Scan for the cell matching the given text and deliver its (x, y) coordinate at center. 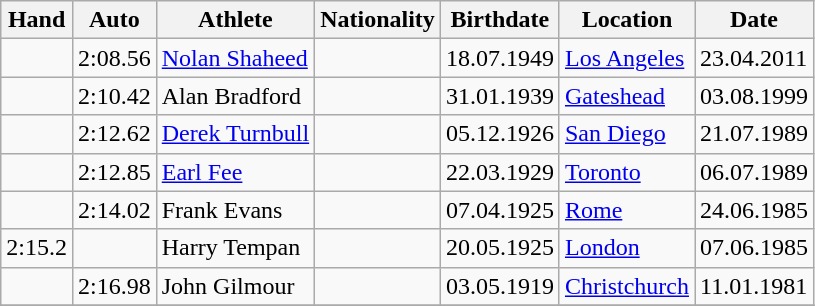
2:12.85 (114, 172)
San Diego (626, 134)
2:14.02 (114, 210)
2:10.42 (114, 96)
2:15.2 (37, 248)
Frank Evans (235, 210)
Toronto (626, 172)
Los Angeles (626, 58)
Rome (626, 210)
Harry Tempan (235, 248)
20.05.1925 (500, 248)
23.04.2011 (754, 58)
Alan Bradford (235, 96)
2:08.56 (114, 58)
05.12.1926 (500, 134)
31.01.1939 (500, 96)
Nationality (378, 20)
07.04.1925 (500, 210)
Earl Fee (235, 172)
2:16.98 (114, 286)
John Gilmour (235, 286)
07.06.1985 (754, 248)
Gateshead (626, 96)
Date (754, 20)
2:12.62 (114, 134)
Christchurch (626, 286)
Athlete (235, 20)
18.07.1949 (500, 58)
Nolan Shaheed (235, 58)
11.01.1981 (754, 286)
Birthdate (500, 20)
London (626, 248)
Auto (114, 20)
24.06.1985 (754, 210)
21.07.1989 (754, 134)
Location (626, 20)
Derek Turnbull (235, 134)
22.03.1929 (500, 172)
Hand (37, 20)
03.08.1999 (754, 96)
06.07.1989 (754, 172)
03.05.1919 (500, 286)
